Extract the (x, y) coordinate from the center of the cell holding the provided text.  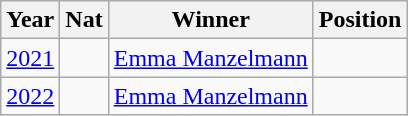
Year (30, 20)
2022 (30, 96)
Winner (210, 20)
Position (360, 20)
2021 (30, 58)
Nat (84, 20)
